Return (x, y) of the center of cell containing provided text 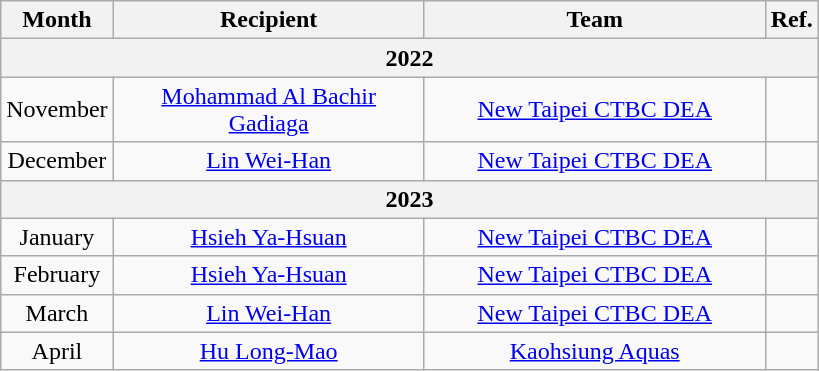
Hu Long-Mao (268, 351)
Month (57, 20)
January (57, 237)
November (57, 110)
December (57, 161)
Team (594, 20)
March (57, 313)
February (57, 275)
2022 (410, 58)
Ref. (792, 20)
Mohammad Al Bachir Gadiaga (268, 110)
Recipient (268, 20)
Kaohsiung Aquas (594, 351)
April (57, 351)
2023 (410, 199)
